Provide the [x, y] coordinate of the cell's center where the given text is located.  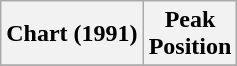
Chart (1991) [72, 34]
PeakPosition [190, 34]
